For the text-containing cell, return its midpoint in (X, Y) coordinate format. 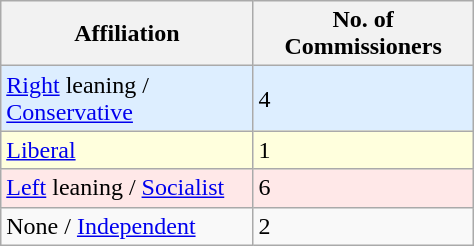
2 (363, 226)
Left leaning / Socialist (127, 188)
Affiliation (127, 34)
Right leaning / Conservative (127, 98)
6 (363, 188)
4 (363, 98)
Liberal (127, 150)
None / Independent (127, 226)
No. of Commissioners (363, 34)
1 (363, 150)
